From the cell containing the given text, extract its center point as (X, Y) coordinate. 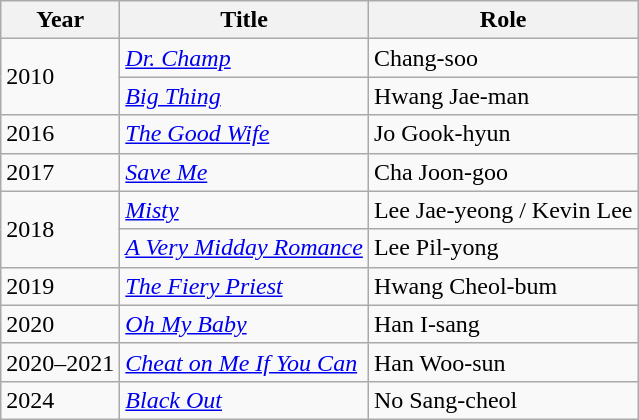
2016 (60, 134)
Year (60, 20)
Oh My Baby (244, 324)
No Sang-cheol (503, 400)
2020 (60, 324)
2020–2021 (60, 362)
Role (503, 20)
Lee Pil-yong (503, 248)
Dr. Champ (244, 58)
2024 (60, 400)
The Good Wife (244, 134)
Title (244, 20)
Han I-sang (503, 324)
Cheat on Me If You Can (244, 362)
Han Woo-sun (503, 362)
2017 (60, 172)
2019 (60, 286)
A Very Midday Romance (244, 248)
Black Out (244, 400)
Hwang Cheol-bum (503, 286)
2018 (60, 229)
Chang-soo (503, 58)
Save Me (244, 172)
Jo Gook-hyun (503, 134)
The Fiery Priest (244, 286)
Lee Jae-yeong / Kevin Lee (503, 210)
2010 (60, 77)
Cha Joon-goo (503, 172)
Hwang Jae-man (503, 96)
Misty (244, 210)
Big Thing (244, 96)
